Capture the cell that displays the provided text and extract its [x, y] central coordinate. 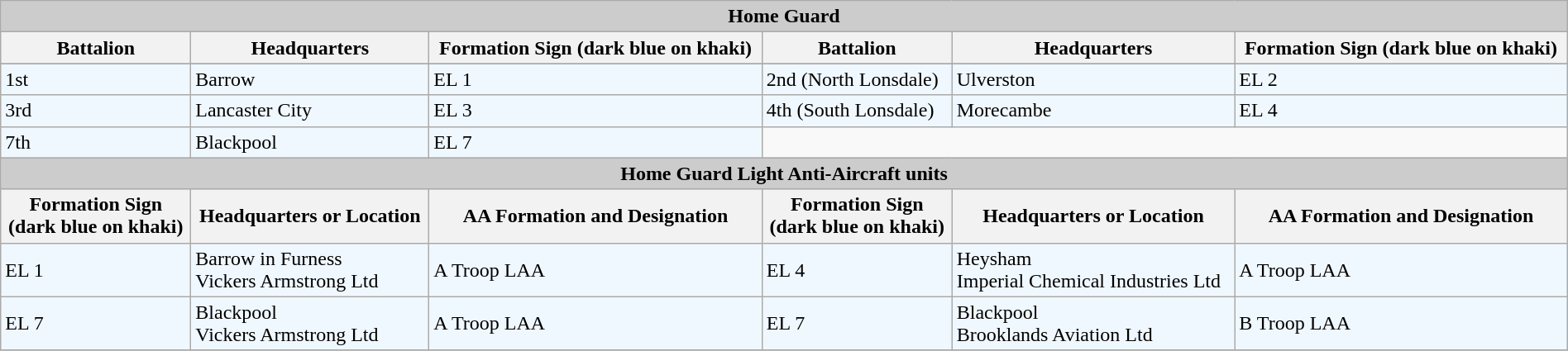
Barrow [310, 79]
Home Guard [784, 17]
Blackpool [310, 142]
Blackpool Vickers Armstrong Ltd [310, 324]
Home Guard Light Anti-Aircraft units [784, 173]
Blackpool Brooklands Aviation Ltd [1093, 324]
B Troop LAA [1401, 324]
2nd (North Lonsdale) [857, 79]
Morecambe [1093, 111]
7th [96, 142]
Barrow in Furness Vickers Armstrong Ltd [310, 269]
3rd [96, 111]
Heysham Imperial Chemical Industries Ltd [1093, 269]
Ulverston [1093, 79]
EL 3 [595, 111]
1st [96, 79]
4th (South Lonsdale) [857, 111]
EL 2 [1401, 79]
Lancaster City [310, 111]
